For the text-containing cell, return its midpoint in (x, y) coordinate format. 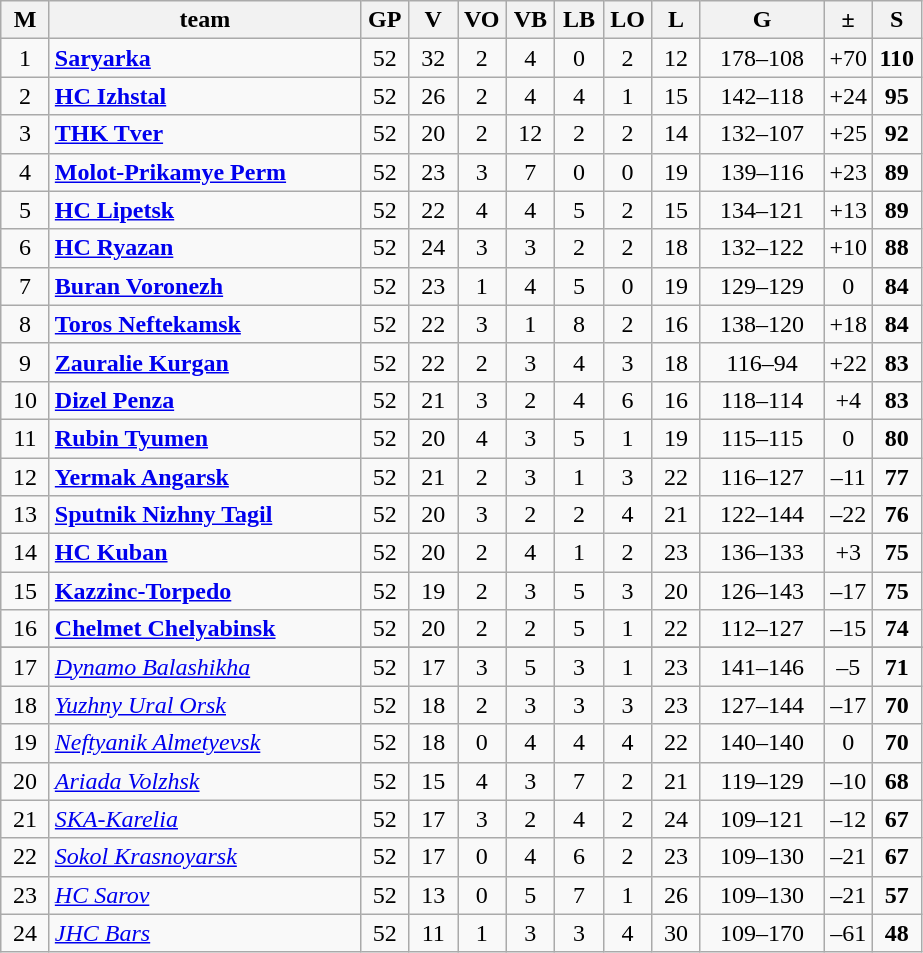
76 (896, 515)
+23 (848, 172)
Neftyanik Almetyevsk (204, 743)
LО (628, 20)
92 (896, 134)
Yermak Angarsk (204, 477)
L (676, 20)
Saryarka (204, 58)
142–118 (762, 96)
Kazzinc-Torpedo (204, 591)
Sputnik Nizhny Tagil (204, 515)
30 (676, 933)
–61 (848, 933)
SKA-Karelia (204, 819)
LB (580, 20)
136–133 (762, 553)
HC Ryazan (204, 248)
109–170 (762, 933)
Dynamo Balashikha (204, 667)
Rubin Tyumen (204, 438)
+70 (848, 58)
–12 (848, 819)
134–121 (762, 210)
48 (896, 933)
THK Tver (204, 134)
JHC Bars (204, 933)
± (848, 20)
116–127 (762, 477)
126–143 (762, 591)
+25 (848, 134)
110 (896, 58)
VB (530, 20)
Toros Neftekamsk (204, 324)
122–144 (762, 515)
+22 (848, 362)
32 (434, 58)
–15 (848, 629)
88 (896, 248)
112–127 (762, 629)
Dizel Penza (204, 400)
71 (896, 667)
138–120 (762, 324)
S (896, 20)
141–146 (762, 667)
–11 (848, 477)
+4 (848, 400)
Yuzhny Ural Orsk (204, 705)
HC Lipetsk (204, 210)
129–129 (762, 286)
116–94 (762, 362)
V (434, 20)
team (204, 20)
132–107 (762, 134)
77 (896, 477)
+3 (848, 553)
132–122 (762, 248)
GP (384, 20)
140–140 (762, 743)
HC Sarov (204, 895)
74 (896, 629)
Zauralie Kurgan (204, 362)
Ariada Volzhsk (204, 781)
127–144 (762, 705)
9 (26, 362)
HC Izhstal (204, 96)
+13 (848, 210)
115–115 (762, 438)
109–121 (762, 819)
139–116 (762, 172)
+24 (848, 96)
118–114 (762, 400)
+10 (848, 248)
Chelmet Chelyabinsk (204, 629)
HC Kuban (204, 553)
Sokol Krasnoyarsk (204, 857)
–5 (848, 667)
10 (26, 400)
–10 (848, 781)
95 (896, 96)
57 (896, 895)
G (762, 20)
Buran Voronezh (204, 286)
80 (896, 438)
68 (896, 781)
–22 (848, 515)
Molot-Prikamye Perm (204, 172)
+18 (848, 324)
178–108 (762, 58)
M (26, 20)
119–129 (762, 781)
VO (482, 20)
